Pinpoint the cell where the given text exists, returning its (X, Y) midpoint coordinate. 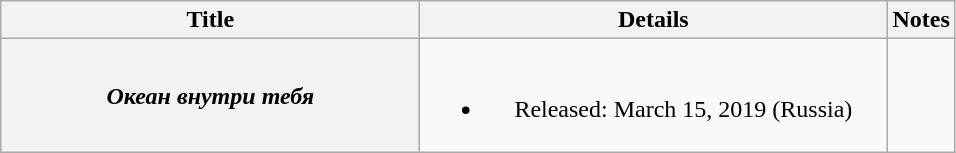
Title (210, 20)
Released: March 15, 2019 (Russia) (654, 96)
Notes (921, 20)
Details (654, 20)
Океан внутри тебя (210, 96)
